Return the [x, y] coordinate for the center point of the cell that contains the specified text.  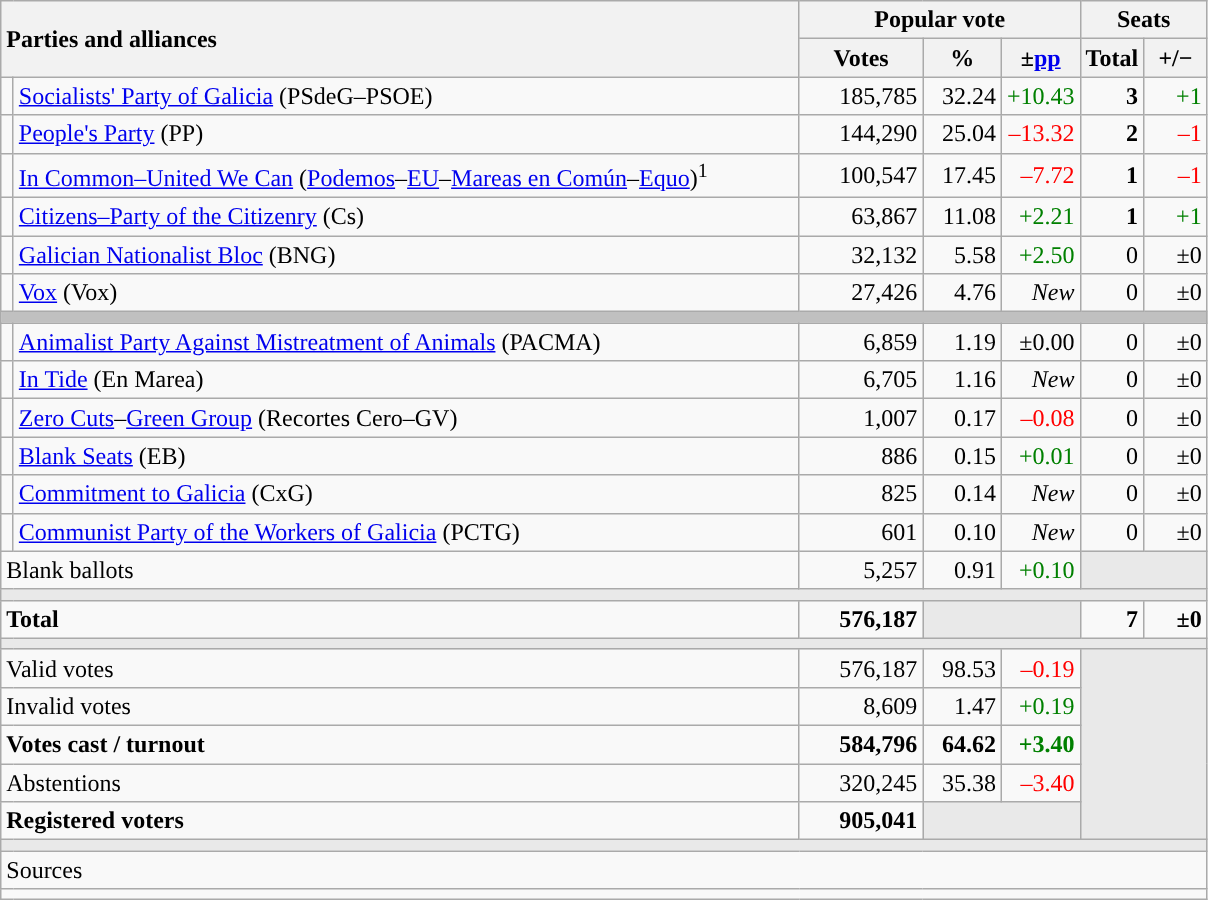
32,132 [861, 255]
6,705 [861, 380]
0.15 [962, 456]
1.16 [962, 380]
Communist Party of the Workers of Galicia (PCTG) [406, 532]
905,041 [861, 821]
185,785 [861, 96]
0.14 [962, 494]
Invalid votes [400, 706]
63,867 [861, 217]
People's Party (PP) [406, 134]
Parties and alliances [400, 39]
144,290 [861, 134]
0.17 [962, 418]
25.04 [962, 134]
In Common–United We Can (Podemos–EU–Mareas en Común–Equo)1 [406, 176]
0.10 [962, 532]
+0.10 [1040, 570]
Blank ballots [400, 570]
Seats [1144, 20]
Votes [861, 58]
–13.32 [1040, 134]
–7.72 [1040, 176]
825 [861, 494]
Galician Nationalist Bloc (BNG) [406, 255]
886 [861, 456]
Abstentions [400, 783]
320,245 [861, 783]
7 [1112, 619]
+10.43 [1040, 96]
1.19 [962, 342]
+3.40 [1040, 745]
0.91 [962, 570]
17.45 [962, 176]
Animalist Party Against Mistreatment of Animals (PACMA) [406, 342]
+/− [1176, 58]
6,859 [861, 342]
4.76 [962, 293]
In Tide (En Marea) [406, 380]
–3.40 [1040, 783]
Sources [604, 870]
8,609 [861, 706]
601 [861, 532]
11.08 [962, 217]
Blank Seats (EB) [406, 456]
–0.19 [1040, 668]
Votes cast / turnout [400, 745]
5,257 [861, 570]
±0.00 [1040, 342]
64.62 [962, 745]
35.38 [962, 783]
Socialists' Party of Galicia (PSdeG–PSOE) [406, 96]
100,547 [861, 176]
1,007 [861, 418]
–0.08 [1040, 418]
Citizens–Party of the Citizenry (Cs) [406, 217]
Vox (Vox) [406, 293]
% [962, 58]
584,796 [861, 745]
Commitment to Galicia (CxG) [406, 494]
27,426 [861, 293]
5.58 [962, 255]
Popular vote [940, 20]
Registered voters [400, 821]
Valid votes [400, 668]
Zero Cuts–Green Group (Recortes Cero–GV) [406, 418]
32.24 [962, 96]
+0.01 [1040, 456]
+2.21 [1040, 217]
2 [1112, 134]
±pp [1040, 58]
+2.50 [1040, 255]
3 [1112, 96]
1.47 [962, 706]
98.53 [962, 668]
+0.19 [1040, 706]
